Search for the cell housing the specified text and yield its (X, Y) center coordinate. 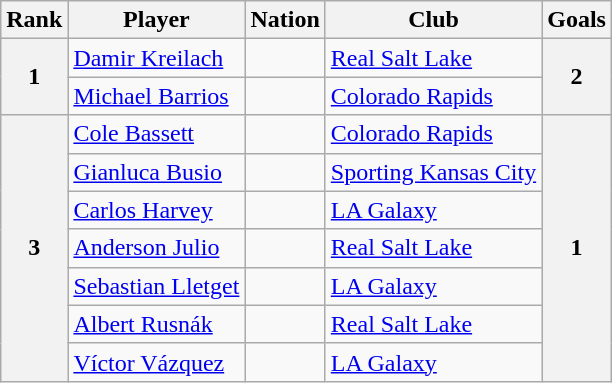
Damir Kreilach (156, 58)
3 (34, 248)
Sporting Kansas City (433, 172)
2 (577, 77)
Albert Rusnák (156, 324)
Gianluca Busio (156, 172)
Rank (34, 20)
Player (156, 20)
Goals (577, 20)
Michael Barrios (156, 96)
Nation (285, 20)
Sebastian Lletget (156, 286)
Víctor Vázquez (156, 362)
Carlos Harvey (156, 210)
Anderson Julio (156, 248)
Club (433, 20)
Cole Bassett (156, 134)
